Determine the [X, Y] coordinate at the center of the cell enclosing the given text.  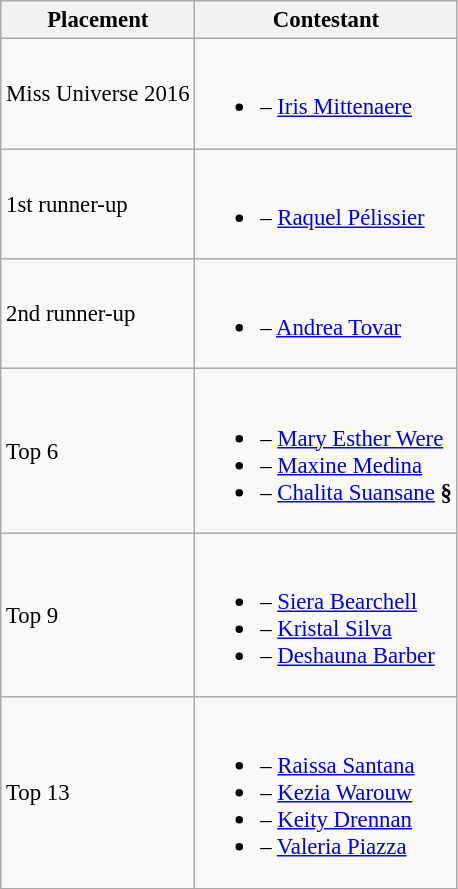
– Andrea Tovar [326, 314]
– Siera Bearchell – Kristal Silva – Deshauna Barber [326, 615]
Top 13 [98, 792]
– Raquel Pélissier [326, 204]
2nd runner-up [98, 314]
Miss Universe 2016 [98, 94]
Top 6 [98, 451]
Placement [98, 20]
– Mary Esther Were – Maxine Medina – Chalita Suansane § [326, 451]
Top 9 [98, 615]
– Iris Mittenaere [326, 94]
– Raissa Santana – Kezia Warouw – Keity Drennan – Valeria Piazza [326, 792]
Contestant [326, 20]
1st runner-up [98, 204]
